Provide the (X, Y) coordinate of the cell's center where the given text is located.  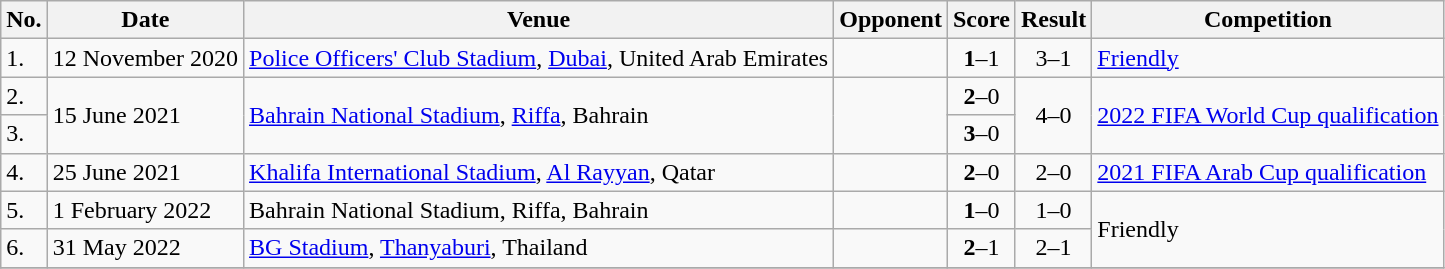
4–0 (1053, 115)
3. (24, 134)
Competition (1268, 20)
No. (24, 20)
Result (1053, 20)
2021 FIFA Arab Cup qualification (1268, 172)
Date (145, 20)
5. (24, 210)
3–0 (981, 134)
Police Officers' Club Stadium, Dubai, United Arab Emirates (539, 58)
1 February 2022 (145, 210)
4. (24, 172)
2022 FIFA World Cup qualification (1268, 115)
BG Stadium, Thanyaburi, Thailand (539, 248)
1–1 (981, 58)
3–1 (1053, 58)
2. (24, 96)
25 June 2021 (145, 172)
31 May 2022 (145, 248)
Khalifa International Stadium, Al Rayyan, Qatar (539, 172)
1. (24, 58)
6. (24, 248)
Score (981, 20)
12 November 2020 (145, 58)
15 June 2021 (145, 115)
Venue (539, 20)
Opponent (891, 20)
